From the cell containing the given text, extract its center point as [x, y] coordinate. 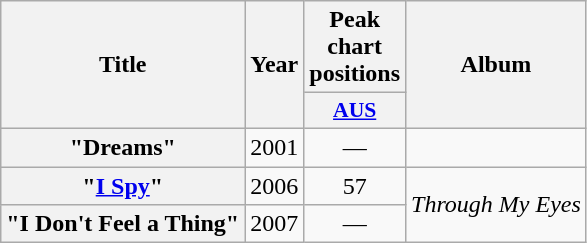
Through My Eyes [496, 204]
"I Don't Feel a Thing" [123, 224]
"I Spy" [123, 185]
57 [355, 185]
2001 [274, 147]
2007 [274, 224]
2006 [274, 185]
Album [496, 65]
Year [274, 65]
"Dreams" [123, 147]
Title [123, 65]
Peak chart positions [355, 47]
AUS [355, 111]
